Detect which cell encompasses the target text, then output its (x, y) center coordinate. 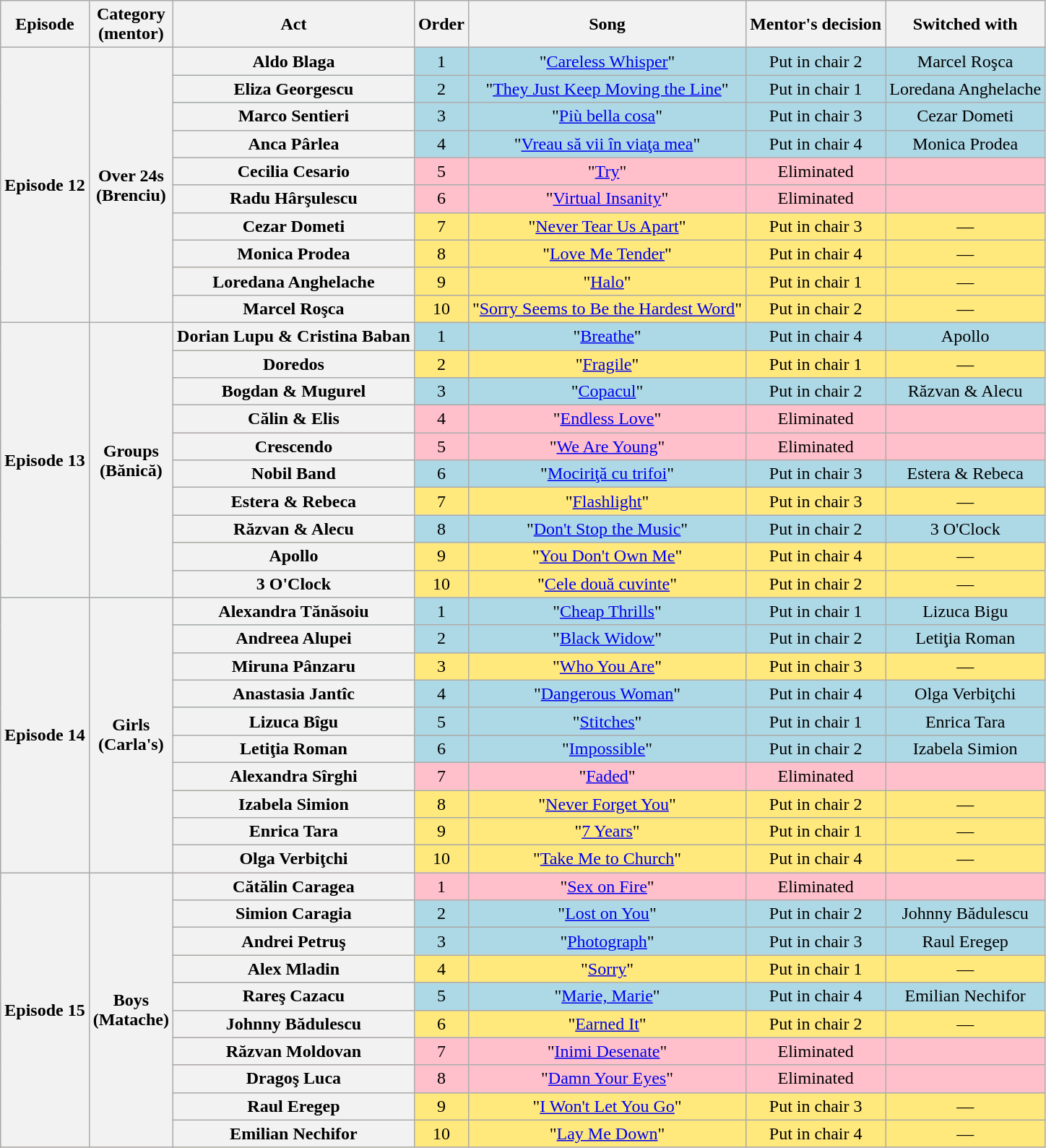
Episode 15 (45, 1010)
"Dangerous Woman" (607, 694)
Cecilia Cesario (294, 171)
Lizuca Bîgu (294, 721)
Episode 14 (45, 735)
"Lost on You" (607, 914)
"Halo" (607, 281)
Cătălin Caragea (294, 886)
"Never Forget You" (607, 804)
"Love Me Tender" (607, 254)
"Breathe" (607, 336)
"Stitches" (607, 721)
Dorian Lupu & Cristina Baban (294, 336)
"Inimi Desenate" (607, 1051)
Over 24s (Brenciu) (131, 185)
Girls (Carla's) (131, 735)
"Try" (607, 171)
Anastasia Jantîc (294, 694)
"Who You Are" (607, 666)
"Lay Me Down" (607, 1134)
Anca Pârlea (294, 144)
"Sorry" (607, 969)
"Cheap Thrills" (607, 611)
Episode (45, 25)
"Faded" (607, 776)
Lizuca Bigu (965, 611)
Boys (Matache) (131, 1010)
"Never Tear Us Apart" (607, 226)
"Don't Stop the Music" (607, 529)
"Mociriţă cu trifoi" (607, 474)
"Virtual Insanity" (607, 199)
"Impossible" (607, 748)
Eliza Georgescu (294, 89)
"Fragile" (607, 363)
"Photograph" (607, 941)
Simion Caragia (294, 914)
Doredos (294, 363)
Switched with (965, 25)
Episode 13 (45, 459)
"Take Me to Church" (607, 859)
"Vreau să vii în viaţa mea" (607, 144)
Marco Sentieri (294, 116)
Dragoş Luca (294, 1079)
Rareş Cazacu (294, 996)
Crescendo (294, 446)
Răzvan Moldovan (294, 1051)
Category (mentor) (131, 25)
"We Are Young" (607, 446)
Song (607, 25)
"Careless Whisper" (607, 61)
Radu Hârşulescu (294, 199)
Mentor's decision (816, 25)
Alex Mladin (294, 969)
Alexandra Tănăsoiu (294, 611)
"Endless Love" (607, 419)
Călin & Elis (294, 419)
Groups (Bănică) (131, 459)
"Earned It" (607, 1024)
Andrei Petruş (294, 941)
"They Just Keep Moving the Line" (607, 89)
"Più bella cosa" (607, 116)
"You Don't Own Me" (607, 556)
Andreea Alupei (294, 639)
"Damn Your Eyes" (607, 1079)
"Marie, Marie" (607, 996)
Episode 12 (45, 185)
Alexandra Sîrghi (294, 776)
Bogdan & Mugurel (294, 392)
Aldo Blaga (294, 61)
Order (441, 25)
Nobil Band (294, 474)
"I Won't Let You Go" (607, 1106)
"Cele două cuvinte" (607, 584)
Miruna Pânzaru (294, 666)
"7 Years" (607, 832)
"Sorry Seems to Be the Hardest Word" (607, 308)
"Sex on Fire" (607, 886)
"Copacul" (607, 392)
Act (294, 25)
"Black Widow" (607, 639)
"Flashlight" (607, 501)
